For the text-containing cell, return its midpoint in (X, Y) coordinate format. 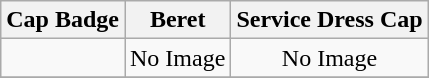
Cap Badge (63, 20)
Beret (177, 20)
Service Dress Cap (330, 20)
